Return the [X, Y] coordinate for the center point of the cell that contains the specified text.  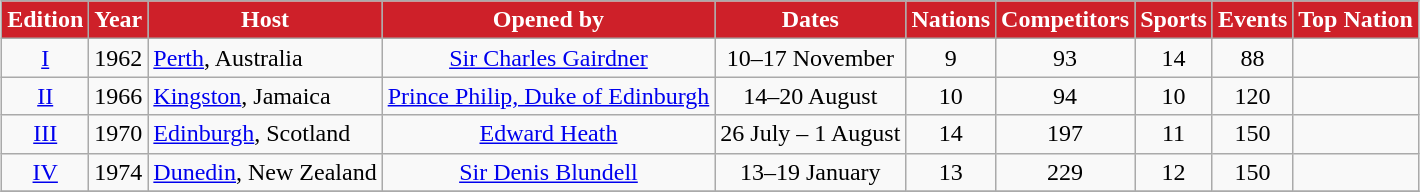
9 [951, 58]
14–20 August [810, 96]
Edward Heath [548, 134]
Dunedin, New Zealand [265, 172]
94 [1066, 96]
197 [1066, 134]
1974 [118, 172]
13 [951, 172]
Prince Philip, Duke of Edinburgh [548, 96]
Events [1252, 20]
88 [1252, 58]
Opened by [548, 20]
Top Nation [1356, 20]
Sports [1174, 20]
Sir Charles Gairdner [548, 58]
I [46, 58]
Perth, Australia [265, 58]
11 [1174, 134]
IV [46, 172]
Sir Denis Blundell [548, 172]
1966 [118, 96]
13–19 January [810, 172]
Edinburgh, Scotland [265, 134]
Edition [46, 20]
10–17 November [810, 58]
Nations [951, 20]
II [46, 96]
12 [1174, 172]
1970 [118, 134]
Competitors [1066, 20]
120 [1252, 96]
III [46, 134]
Year [118, 20]
26 July – 1 August [810, 134]
229 [1066, 172]
Host [265, 20]
93 [1066, 58]
1962 [118, 58]
Dates [810, 20]
Kingston, Jamaica [265, 96]
